Detect which cell encompasses the target text, then output its [X, Y] center coordinate. 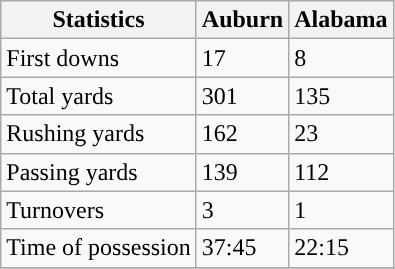
1 [341, 210]
Auburn [242, 20]
Turnovers [99, 210]
Total yards [99, 96]
First downs [99, 58]
162 [242, 134]
37:45 [242, 248]
135 [341, 96]
Passing yards [99, 172]
8 [341, 58]
3 [242, 210]
23 [341, 134]
17 [242, 58]
301 [242, 96]
22:15 [341, 248]
139 [242, 172]
Rushing yards [99, 134]
112 [341, 172]
Alabama [341, 20]
Statistics [99, 20]
Time of possession [99, 248]
